Capture the cell that displays the provided text and extract its (X, Y) central coordinate. 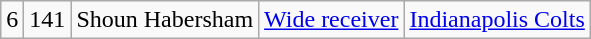
Wide receiver (332, 20)
6 (12, 20)
Indianapolis Colts (497, 20)
141 (48, 20)
Shoun Habersham (165, 20)
